Return [x, y] of the center of cell containing provided text 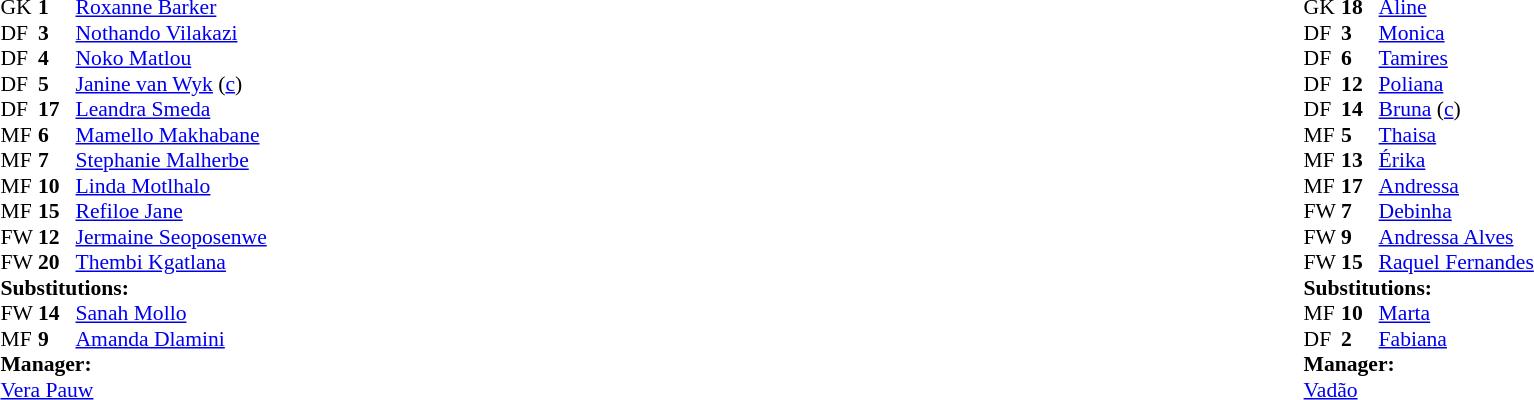
Andressa Alves [1456, 237]
Fabiana [1456, 339]
Amanda Dlamini [172, 339]
Debinha [1456, 211]
Érika [1456, 161]
Monica [1456, 33]
Refiloe Jane [172, 211]
13 [1360, 161]
2 [1360, 339]
Sanah Mollo [172, 313]
Leandra Smeda [172, 109]
4 [57, 59]
Thembi Kgatlana [172, 263]
Andressa [1456, 186]
Marta [1456, 313]
Jermaine Seoposenwe [172, 237]
Nothando Vilakazi [172, 33]
Linda Motlhalo [172, 186]
Noko Matlou [172, 59]
Bruna (c) [1456, 109]
Stephanie Malherbe [172, 161]
Thaisa [1456, 135]
20 [57, 263]
Poliana [1456, 84]
Mamello Makhabane [172, 135]
Tamires [1456, 59]
Raquel Fernandes [1456, 263]
Janine van Wyk (c) [172, 84]
